Find where the given text appears and provide that cell's center as [X, Y] coordinate. 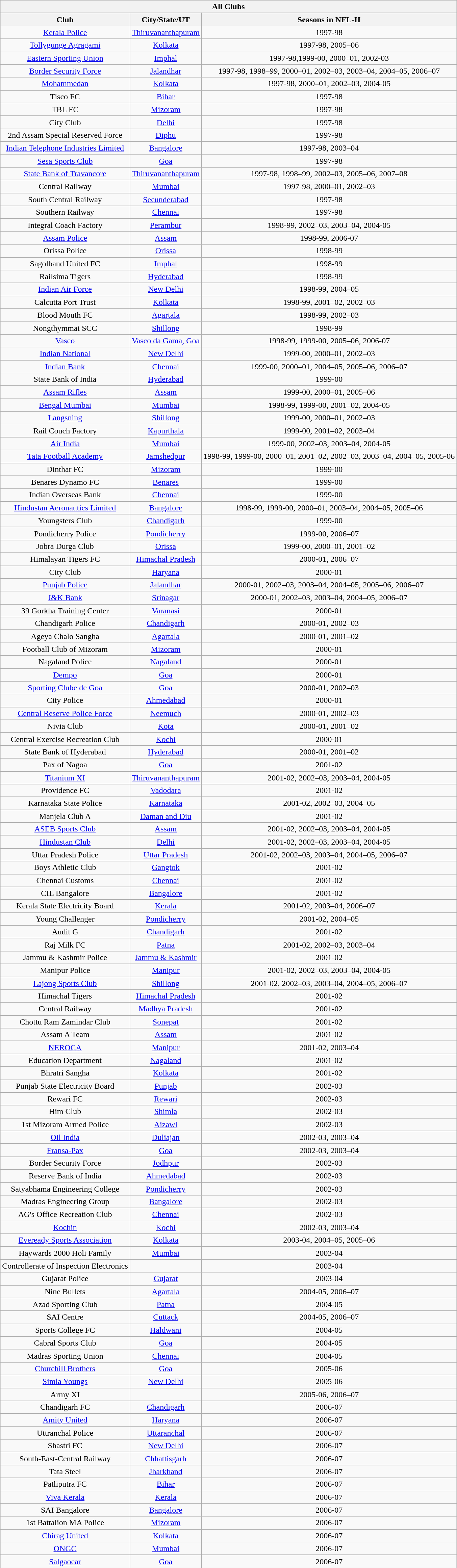
1999-00, 2000–01, 2004–05, 2005–06, 2006–07 [329, 366]
Central Exercise Recreation Club [65, 739]
Punjab Police [65, 585]
Himalayan Tigers FC [65, 559]
Football Club of Mizoram [65, 649]
Vadodara [166, 791]
Pax of Nagoa [65, 765]
Srinagar [166, 598]
Tata Football Academy [65, 456]
Viva Kerala [65, 1497]
Sagolband United FC [65, 264]
Shimla [166, 1112]
2005-06, 2006–07 [329, 1394]
Southern Railway [65, 212]
Indian National [65, 353]
Churchill Brothers [65, 1368]
Assam Rifles [65, 392]
Central Reserve Police Force [65, 713]
Jobra Durga Club [65, 546]
1998-99, 1999-00, 2005–06, 2006-07 [329, 341]
Simla Youngs [65, 1381]
1998-99, 1999-00, 2000–01, 2003–04, 2004–05, 2005–06 [329, 508]
Sporting Clube de Goa [65, 688]
Integral Coach Factory [65, 225]
Varanasi [166, 611]
1998-99, 2006-07 [329, 238]
Air India [65, 444]
Controllerate of Inspection Electronics [65, 1266]
2000-01, 2002–03, 2003–04, 2004–05, 2006–07 [329, 598]
1st Battalion MA Police [65, 1523]
Dinthar FC [65, 469]
Punjab [166, 1086]
Kochin [65, 1227]
1998-99, 2002–03 [329, 315]
Eveready Sports Association [65, 1240]
2000-01, 2006–07 [329, 559]
Langsning [65, 418]
1998-99, 1999-00, 2001–02, 2004-05 [329, 405]
Karnataka [166, 803]
Chandigarh Police [65, 623]
Assam Police [65, 238]
Indian Telephone Industries Limited [65, 148]
Pondicherry Police [65, 533]
SAI Bangalore [65, 1510]
Kota [166, 726]
39 Gorkha Training Center [65, 611]
Assam A Team [65, 1035]
Madras Sporting Union [65, 1356]
1997-98,1999-00, 2000–01, 2002-03 [329, 58]
All Clubs [228, 7]
Cabral Sports Club [65, 1343]
Indian Bank [65, 366]
Manjela Club A [65, 816]
City/State/UT [166, 20]
1997-98, 1998–99, 2002–03, 2005–06, 2007–08 [329, 174]
Gujarat Police [65, 1279]
Youngsters Club [65, 521]
Uttar Pradesh [166, 855]
Shastri FC [65, 1446]
Jamshedpur [166, 456]
Railsima Tigers [65, 276]
Amity United [65, 1420]
1999-00, 2006–07 [329, 533]
Audit G [65, 932]
Titanium XI [65, 777]
Chirag United [65, 1536]
Bhratri Sangha [65, 1073]
2nd Assam Special Reserved Force [65, 135]
Hindustan Club [65, 842]
1998-99, 1999-00, 2000–01, 2001–02, 2002–03, 2003–04, 2004–05, 2005-06 [329, 456]
Secunderabad [166, 200]
1997-98, 2000–01, 2002–03, 2004-05 [329, 84]
Dempo [65, 675]
Uttaranchal [166, 1433]
Kapurthala [166, 431]
Duliajan [166, 1137]
Uttar Pradesh Police [65, 855]
Eastern Sporting Union [65, 58]
State Bank of Travancore [65, 174]
Haywards 2000 Holi Family [65, 1253]
ONGC [65, 1548]
Him Club [65, 1112]
Army XI [65, 1394]
Tollygunge Agragami [65, 45]
Indian Overseas Bank [65, 495]
Rewari FC [65, 1099]
Nivia Club [65, 726]
Lajong Sports Club [65, 983]
Haldwani [166, 1330]
2001-02, 2002–03, 2004–05 [329, 803]
Chennai Customs [65, 880]
Sonepat [166, 1022]
Gangtok [166, 868]
Boys Athletic Club [65, 868]
Cuttack [166, 1317]
1998-99, 2002–03, 2003–04, 2004-05 [329, 225]
Azad Sporting Club [65, 1304]
Calcutta Port Trust [65, 302]
Bengal Mumbai [65, 405]
Fransa-Pax [65, 1150]
Benares [166, 482]
Perambur [166, 225]
Reserve Bank of India [65, 1176]
Seasons in NFL-II [329, 20]
State Bank of India [65, 379]
Blood Mouth FC [65, 315]
Chhattisgarh [166, 1459]
Jharkhand [166, 1471]
2001-02, 2004–05 [329, 919]
Club [65, 20]
Education Department [65, 1060]
Gujarat [166, 1279]
State Bank of Hyderabad [65, 752]
Vasco da Gama, Goa [166, 341]
South Central Railway [65, 200]
Satyabhama Engineering College [65, 1189]
TBL FC [65, 109]
CIL Bangalore [65, 893]
Tata Steel [65, 1471]
Nongthymmai SCC [65, 328]
2001-02, 2003–04, 2006–07 [329, 906]
Hindustan Aeronautics Limited [65, 508]
Nagaland Police [65, 662]
2001-02, 2002–03, 2003–04 [329, 945]
Aizawl [166, 1124]
1999-00, 2002–03, 2003–04, 2004-05 [329, 444]
Kerala Police [65, 32]
Benares Dynamo FC [65, 482]
Providence FC [65, 791]
Jammu & Kashmir [166, 957]
2003-04, 2004–05, 2005–06 [329, 1240]
Mohammedan [65, 84]
Rewari [166, 1099]
1998-99, 2001–02, 2002–03 [329, 302]
Jammu & Kashmir Police [65, 957]
ASEB Sports Club [65, 829]
Patliputra FC [65, 1484]
Uttranchal Police [65, 1433]
Kerala State Electricity Board [65, 906]
Rail Couch Factory [65, 431]
AG's Office Recreation Club [65, 1215]
Ageya Chalo Sangha [65, 636]
Salgaocar [65, 1561]
1999-00, 2000–01, 2001–02 [329, 546]
South-East-Central Railway [65, 1459]
Chandigarh FC [65, 1407]
2000-01, 2002–03, 2003–04, 2004–05, 2005–06, 2006–07 [329, 585]
Karnataka State Police [65, 803]
1999-00, 2000–01, 2005–06 [329, 392]
1999-00, 2001–02, 2003–04 [329, 431]
Sports College FC [65, 1330]
2001-02, 2003–04 [329, 1047]
City Police [65, 700]
Daman and Diu [166, 816]
1997-98, 2003–04 [329, 148]
1997-98, 1998–99, 2000–01, 2002–03, 2003–04, 2004–05, 2006–07 [329, 71]
Vasco [65, 341]
Madras Engineering Group [65, 1202]
1997-98, 2000–01, 2002–03 [329, 187]
Chottu Ram Zamindar Club [65, 1022]
Tisco FC [65, 97]
1997-98, 2005–06 [329, 45]
Jodhpur [166, 1163]
Himachal Tigers [65, 996]
Raj Milk FC [65, 945]
J&K Bank [65, 598]
Madhya Pradesh [166, 1009]
Oil India [65, 1137]
1st Mizoram Armed Police [65, 1124]
Punjab State Electricity Board [65, 1086]
Orissa Police [65, 251]
SAI Centre [65, 1317]
NEROCA [65, 1047]
Neemuch [166, 713]
Sesa Sports Club [65, 161]
1998-99, 2004–05 [329, 289]
Young Challenger [65, 919]
Diphu [166, 135]
Manipur Police [65, 970]
Nine Bullets [65, 1292]
Indian Air Force [65, 289]
